Capture the cell that displays the provided text and extract its [x, y] central coordinate. 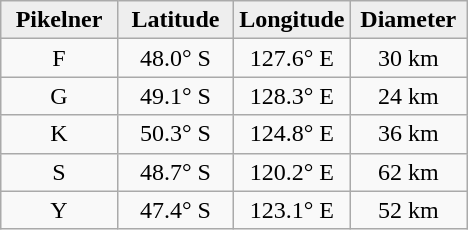
36 km [408, 134]
49.1° S [175, 96]
K [59, 134]
G [59, 96]
24 km [408, 96]
Longitude [292, 20]
50.3° S [175, 134]
Pikelner [59, 20]
123.1° E [292, 210]
47.4° S [175, 210]
124.8° E [292, 134]
Y [59, 210]
52 km [408, 210]
127.6° E [292, 58]
128.3° E [292, 96]
F [59, 58]
Latitude [175, 20]
30 km [408, 58]
Diameter [408, 20]
48.7° S [175, 172]
62 km [408, 172]
S [59, 172]
48.0° S [175, 58]
120.2° E [292, 172]
